For the text-containing cell, return its midpoint in (X, Y) coordinate format. 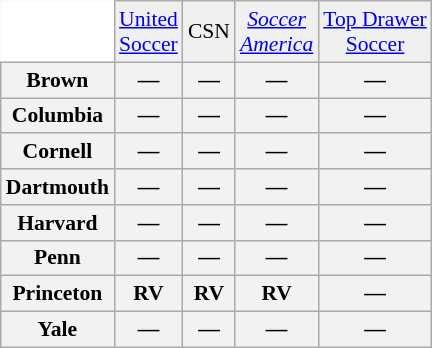
SoccerAmerica (276, 32)
Brown (58, 80)
Harvard (58, 223)
Dartmouth (58, 187)
CSN (209, 32)
Top DrawerSoccer (375, 32)
Columbia (58, 116)
Penn (58, 258)
Princeton (58, 294)
UnitedSoccer (148, 32)
Cornell (58, 152)
Yale (58, 330)
